Search for the cell housing the specified text and yield its [x, y] center coordinate. 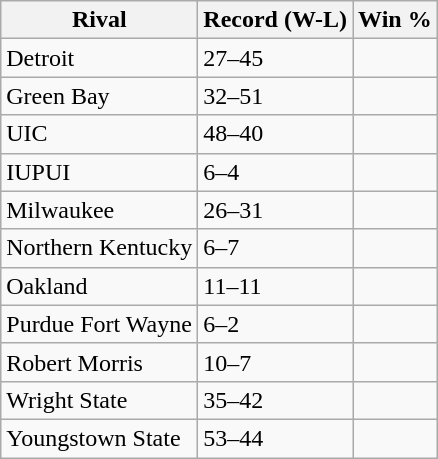
11–11 [276, 286]
32–51 [276, 96]
6–2 [276, 324]
Oakland [100, 286]
6–7 [276, 248]
48–40 [276, 134]
Milwaukee [100, 210]
Green Bay [100, 96]
Rival [100, 20]
10–7 [276, 362]
Purdue Fort Wayne [100, 324]
Wright State [100, 400]
6–4 [276, 172]
35–42 [276, 400]
Win % [396, 20]
Detroit [100, 58]
27–45 [276, 58]
26–31 [276, 210]
Northern Kentucky [100, 248]
IUPUI [100, 172]
UIC [100, 134]
Record (W-L) [276, 20]
Youngstown State [100, 438]
Robert Morris [100, 362]
53–44 [276, 438]
